Scan for the cell matching the given text and deliver its (x, y) coordinate at center. 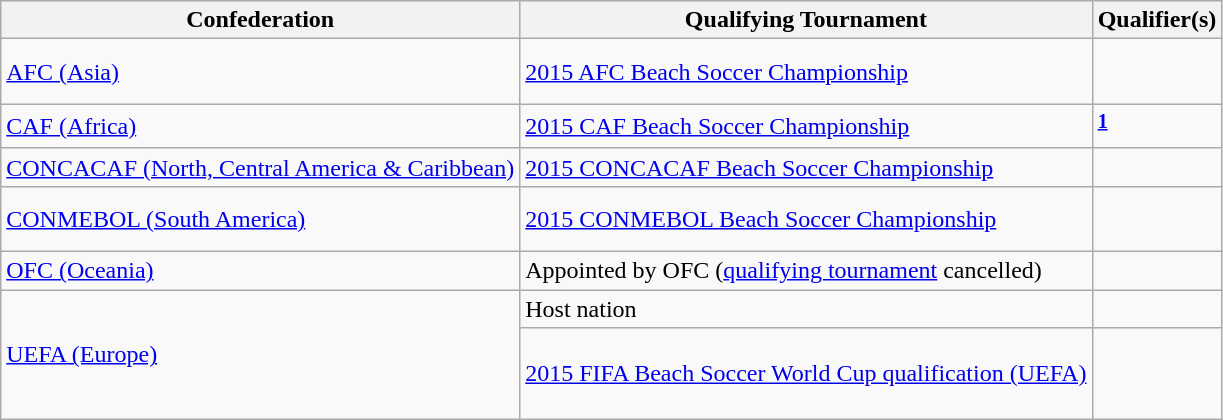
2015 FIFA Beach Soccer World Cup qualification (UEFA) (806, 374)
1 (1157, 126)
Qualifier(s) (1157, 20)
Appointed by OFC (qualifying tournament cancelled) (806, 271)
OFC (Oceania) (260, 271)
Host nation (806, 309)
2015 CONMEBOL Beach Soccer Championship (806, 218)
CONCACAF (North, Central America & Caribbean) (260, 167)
Qualifying Tournament (806, 20)
CONMEBOL (South America) (260, 218)
2015 CAF Beach Soccer Championship (806, 126)
2015 CONCACAF Beach Soccer Championship (806, 167)
AFC (Asia) (260, 72)
2015 AFC Beach Soccer Championship (806, 72)
UEFA (Europe) (260, 355)
CAF (Africa) (260, 126)
Confederation (260, 20)
